Detect which cell encompasses the target text, then output its [X, Y] center coordinate. 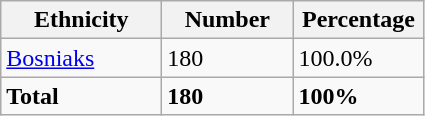
Total [82, 96]
Bosniaks [82, 58]
100% [358, 96]
Ethnicity [82, 20]
Percentage [358, 20]
Number [228, 20]
100.0% [358, 58]
